Extract the (X, Y) coordinate from the center of the cell holding the provided text.  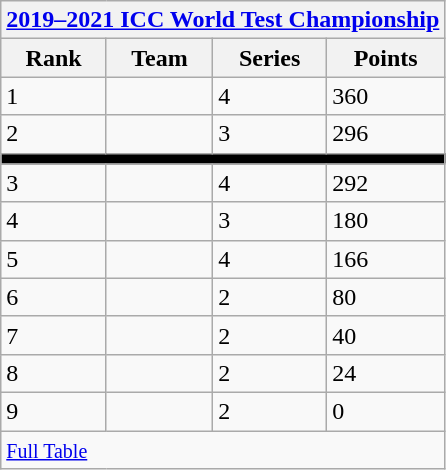
2019–2021 ICC World Test Championship (223, 20)
296 (386, 134)
Rank (54, 58)
80 (386, 297)
24 (386, 373)
292 (386, 183)
360 (386, 96)
180 (386, 221)
6 (54, 297)
Series (270, 58)
1 (54, 96)
Team (159, 58)
Points (386, 58)
40 (386, 335)
0 (386, 411)
7 (54, 335)
166 (386, 259)
9 (54, 411)
Full Table (223, 449)
8 (54, 373)
5 (54, 259)
